Provide the (x, y) coordinate of the cell's center where the given text is located.  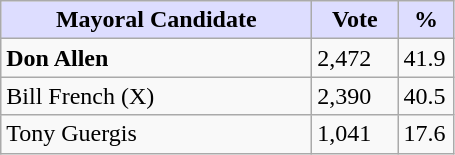
Bill French (X) (156, 96)
2,472 (355, 58)
2,390 (355, 96)
Don Allen (156, 58)
40.5 (426, 96)
% (426, 20)
41.9 (426, 58)
1,041 (355, 134)
Vote (355, 20)
Tony Guergis (156, 134)
Mayoral Candidate (156, 20)
17.6 (426, 134)
